Return the [X, Y] coordinate for the center point of the cell that contains the specified text.  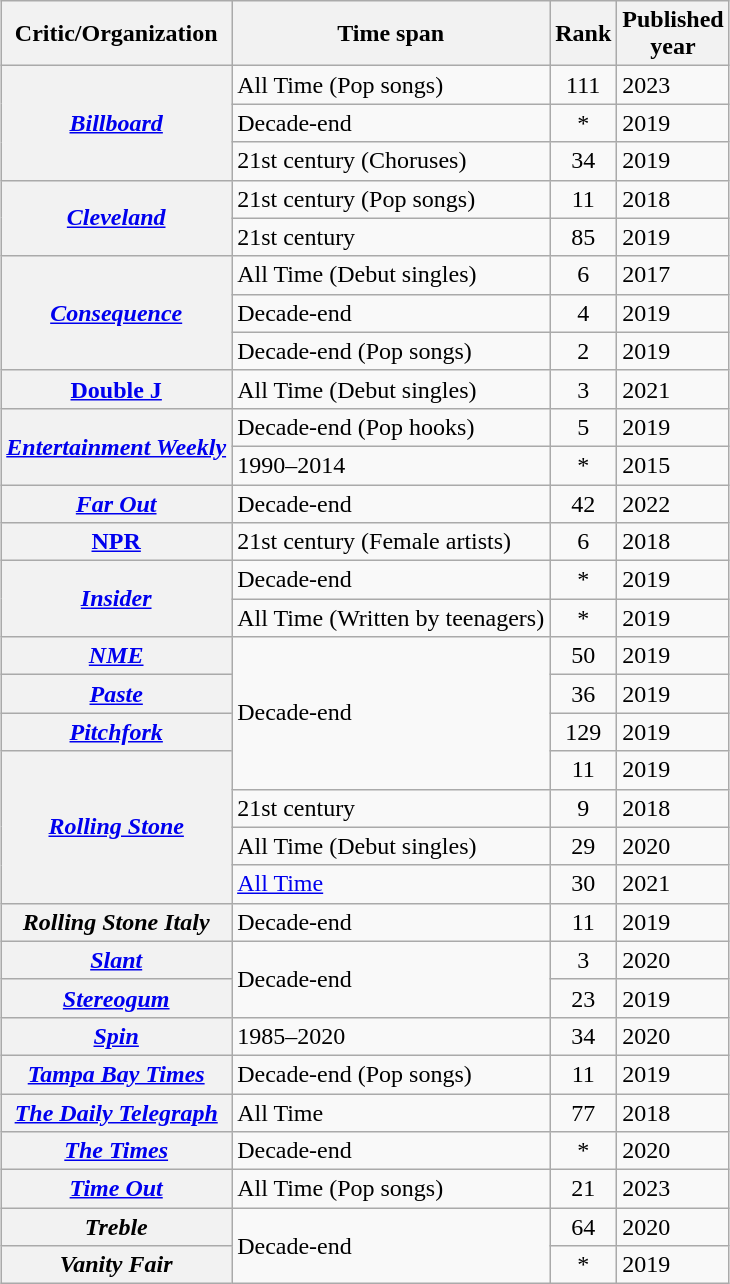
2015 [673, 465]
77 [584, 1113]
The Times [116, 1151]
Rolling Stone [116, 827]
Far Out [116, 503]
Pitchfork [116, 732]
Rank [584, 34]
9 [584, 808]
2022 [673, 503]
Critic/Organization [116, 34]
Spin [116, 1036]
Entertainment Weekly [116, 446]
21st century (Pop songs) [391, 199]
21st century (Female artists) [391, 542]
Time Out [116, 1189]
Paste [116, 694]
21st century (Choruses) [391, 161]
42 [584, 503]
The Daily Telegraph [116, 1113]
Stereogum [116, 998]
NME [116, 656]
30 [584, 884]
64 [584, 1227]
NPR [116, 542]
Double J [116, 389]
Billboard [116, 123]
Treble [116, 1227]
50 [584, 656]
85 [584, 237]
4 [584, 313]
2017 [673, 275]
Consequence [116, 313]
Slant [116, 960]
Tampa Bay Times [116, 1074]
Rolling Stone Italy [116, 922]
36 [584, 694]
1985–2020 [391, 1036]
Vanity Fair [116, 1265]
Publishedyear [673, 34]
21 [584, 1189]
23 [584, 998]
Cleveland [116, 218]
Insider [116, 599]
2 [584, 351]
5 [584, 427]
111 [584, 85]
All Time (Written by teenagers) [391, 618]
Decade-end (Pop hooks) [391, 427]
1990–2014 [391, 465]
29 [584, 846]
Time span [391, 34]
129 [584, 732]
